Provide the [X, Y] coordinate of the cell's center where the given text is located.  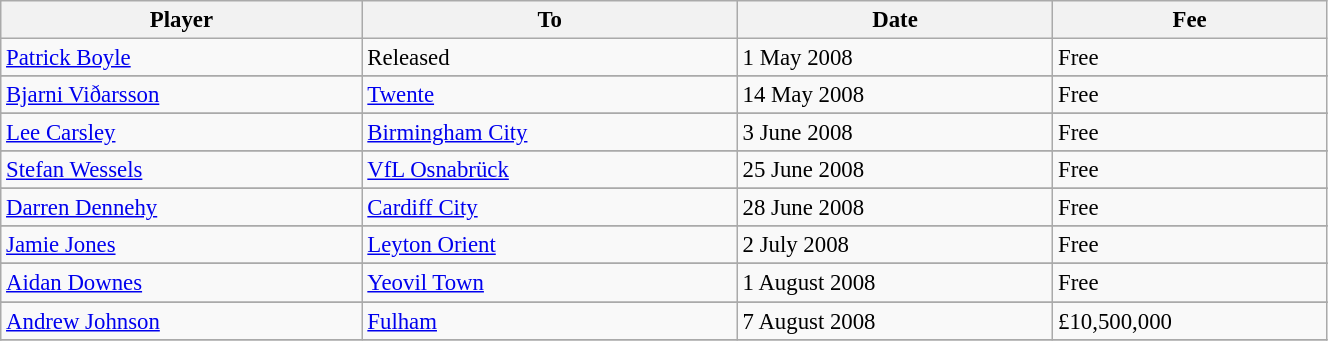
Date [894, 20]
1 August 2008 [894, 283]
£10,500,000 [1190, 321]
Fee [1190, 20]
Patrick Boyle [182, 58]
Yeovil Town [550, 283]
2 July 2008 [894, 245]
Bjarni Viðarsson [182, 95]
Jamie Jones [182, 245]
14 May 2008 [894, 95]
Player [182, 20]
Twente [550, 95]
To [550, 20]
Lee Carsley [182, 133]
7 August 2008 [894, 321]
Andrew Johnson [182, 321]
Released [550, 58]
Stefan Wessels [182, 170]
25 June 2008 [894, 170]
1 May 2008 [894, 58]
Cardiff City [550, 208]
VfL Osnabrück [550, 170]
Fulham [550, 321]
Aidan Downes [182, 283]
Birmingham City [550, 133]
Darren Dennehy [182, 208]
3 June 2008 [894, 133]
Leyton Orient [550, 245]
28 June 2008 [894, 208]
